Find where the given text appears and provide that cell's center as (X, Y) coordinate. 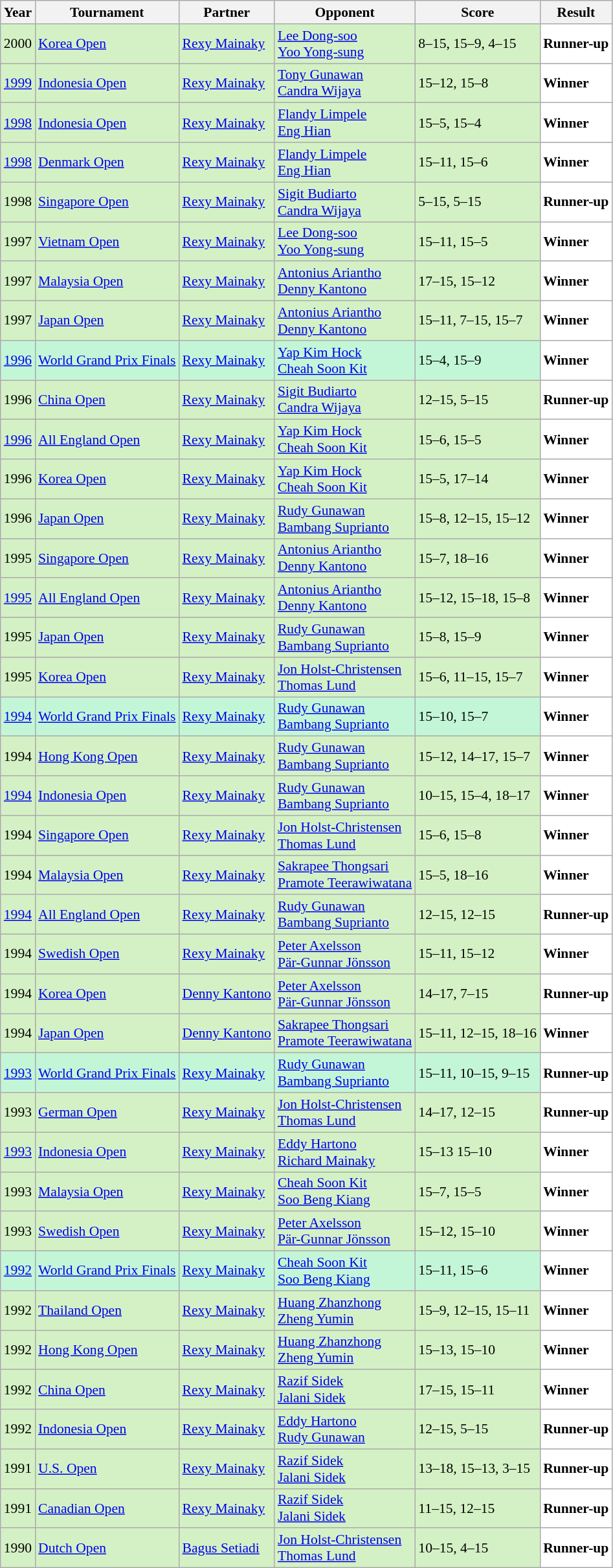
12–15, 12–15 (478, 915)
15–6, 11–15, 15–7 (478, 677)
Dutch Open (107, 1548)
Vietnam Open (107, 241)
15–10, 15–7 (478, 716)
14–17, 7–15 (478, 994)
15–11, 12–15, 18–16 (478, 1034)
Opponent (344, 12)
Result (576, 12)
Eddy Hartono Richard Mainaky (344, 1152)
15–11, 15–12 (478, 955)
15–6, 15–8 (478, 835)
15–5, 18–16 (478, 874)
Tournament (107, 12)
15–9, 12–15, 15–11 (478, 1311)
15–8, 15–9 (478, 637)
Thailand Open (107, 1311)
Score (478, 12)
17–15, 15–11 (478, 1390)
13–18, 15–13, 3–15 (478, 1469)
10–15, 4–15 (478, 1548)
15–8, 12–15, 15–12 (478, 518)
Eddy Hartono Rudy Gunawan (344, 1429)
15–12, 15–8 (478, 83)
Year (18, 12)
15–7, 18–16 (478, 558)
15–11, 10–15, 9–15 (478, 1073)
15–11, 15–5 (478, 241)
15–12, 14–17, 15–7 (478, 756)
15–13, 15–10 (478, 1350)
Canadian Open (107, 1508)
15–7, 15–5 (478, 1192)
2000 (18, 44)
15–12, 15–10 (478, 1232)
15–4, 15–9 (478, 360)
8–15, 15–9, 4–15 (478, 44)
15–11, 7–15, 15–7 (478, 321)
17–15, 15–12 (478, 281)
Tony Gunawan Candra Wijaya (344, 83)
Partner (227, 12)
U.S. Open (107, 1469)
14–17, 12–15 (478, 1113)
1999 (18, 83)
11–15, 12–15 (478, 1508)
1990 (18, 1548)
15–12, 15–18, 15–8 (478, 598)
German Open (107, 1113)
15–5, 15–4 (478, 123)
5–15, 5–15 (478, 202)
Denmark Open (107, 162)
15–6, 15–5 (478, 439)
15–13 15–10 (478, 1152)
15–5, 17–14 (478, 479)
10–15, 15–4, 18–17 (478, 795)
Bagus Setiadi (227, 1548)
